Provide the [x, y] coordinate of the cell's center where the given text is located.  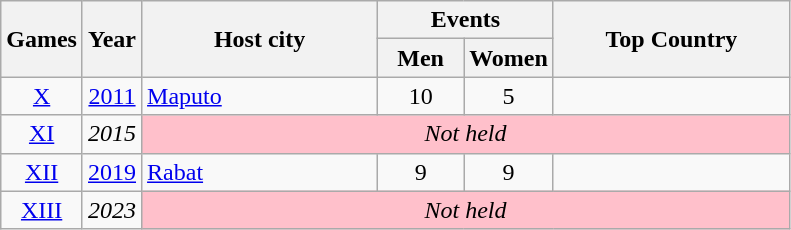
XIII [42, 210]
5 [509, 96]
Maputo [260, 96]
Year [112, 39]
Host city [260, 39]
Men [421, 58]
Women [509, 58]
XII [42, 172]
XI [42, 134]
Games [42, 39]
2019 [112, 172]
X [42, 96]
2011 [112, 96]
Events [466, 20]
Rabat [260, 172]
2023 [112, 210]
2015 [112, 134]
Top Country [671, 39]
10 [421, 96]
